Return [x, y] of the center of cell containing provided text 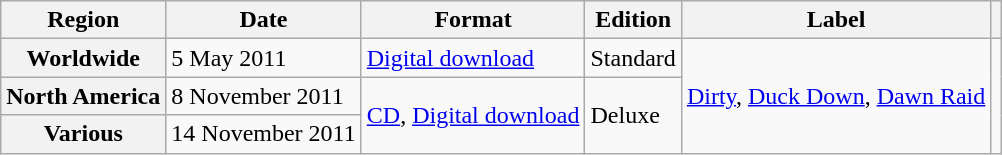
Digital download [473, 58]
14 November 2011 [264, 134]
Dirty, Duck Down, Dawn Raid [836, 96]
North America [84, 96]
Region [84, 20]
Standard [633, 58]
Various [84, 134]
8 November 2011 [264, 96]
Worldwide [84, 58]
Label [836, 20]
Format [473, 20]
Deluxe [633, 115]
5 May 2011 [264, 58]
CD, Digital download [473, 115]
Edition [633, 20]
Date [264, 20]
